Capture the cell that displays the provided text and extract its [X, Y] central coordinate. 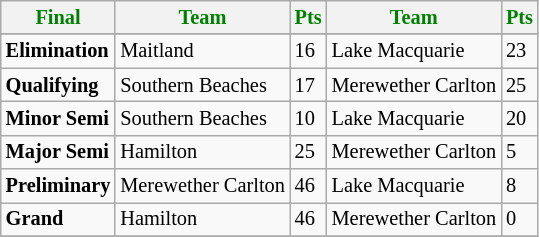
17 [308, 85]
Qualifying [58, 85]
Minor Semi [58, 118]
16 [308, 51]
20 [520, 118]
8 [520, 186]
Major Semi [58, 152]
Preliminary [58, 186]
Elimination [58, 51]
0 [520, 219]
Maitland [202, 51]
Final [58, 17]
10 [308, 118]
5 [520, 152]
Grand [58, 219]
23 [520, 51]
